For the text-containing cell, return its midpoint in (x, y) coordinate format. 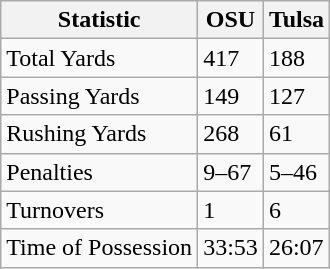
417 (231, 58)
26:07 (296, 248)
188 (296, 58)
33:53 (231, 248)
Passing Yards (100, 96)
Turnovers (100, 210)
61 (296, 134)
9–67 (231, 172)
149 (231, 96)
268 (231, 134)
5–46 (296, 172)
Tulsa (296, 20)
OSU (231, 20)
127 (296, 96)
Time of Possession (100, 248)
Penalties (100, 172)
Statistic (100, 20)
Total Yards (100, 58)
1 (231, 210)
Rushing Yards (100, 134)
6 (296, 210)
